Provide the (X, Y) coordinate of the cell's center where the given text is located.  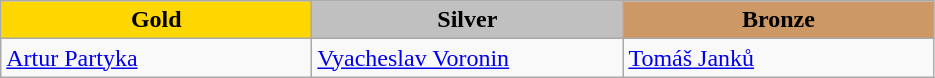
Bronze (778, 20)
Artur Partyka (156, 58)
Vyacheslav Voronin (468, 58)
Silver (468, 20)
Gold (156, 20)
Tomáš Janků (778, 58)
